From the cell containing the given text, extract its center point as [x, y] coordinate. 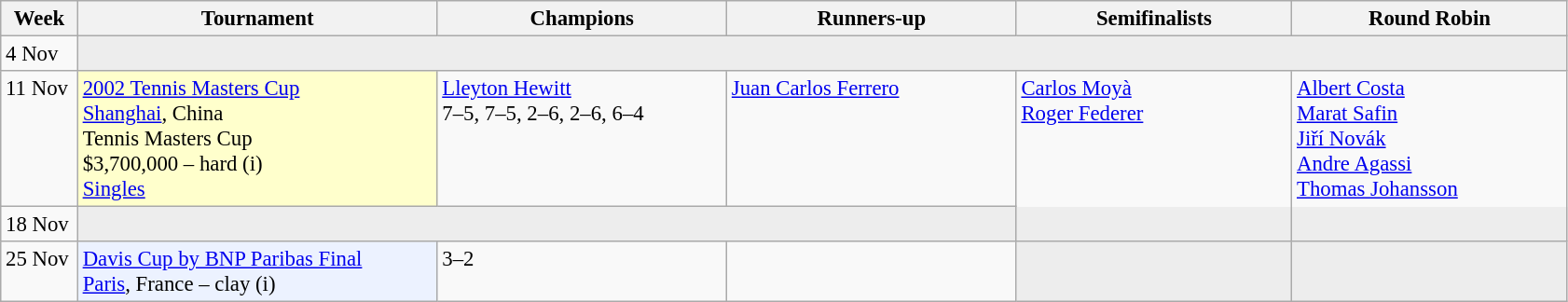
Tournament [257, 19]
Albert Costa Marat Safin Jiří Novák Andre Agassi Thomas Johansson [1430, 157]
Carlos Moyà Roger Federer [1154, 157]
Runners-up [873, 19]
11 Nov [39, 139]
Lleyton Hewitt 7–5, 7–5, 2–6, 2–6, 6–4 [582, 139]
Round Robin [1430, 19]
4 Nov [39, 54]
Juan Carlos Ferrero [873, 139]
Week [39, 19]
2002 Tennis Masters Cup Shanghai, ChinaTennis Masters Cup$3,700,000 – hard (i) Singles [257, 139]
Champions [582, 19]
25 Nov [39, 272]
3–2 [582, 272]
18 Nov [39, 225]
Davis Cup by BNP Paribas FinalParis, France – clay (i) [257, 272]
Semifinalists [1154, 19]
